Search for the cell housing the specified text and yield its [x, y] center coordinate. 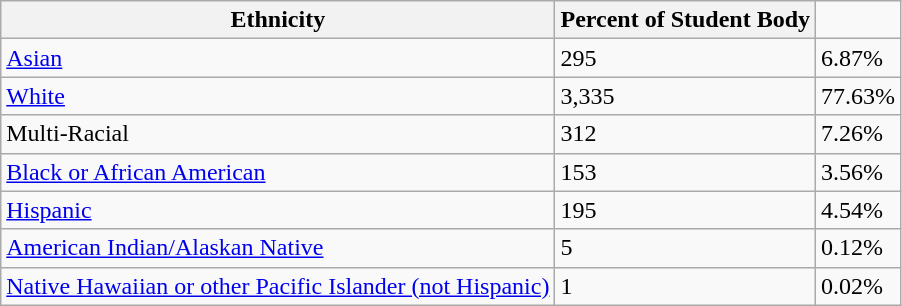
Ethnicity [278, 20]
312 [686, 134]
Asian [278, 58]
0.02% [858, 286]
American Indian/Alaskan Native [278, 248]
Hispanic [278, 210]
Black or African American [278, 172]
77.63% [858, 96]
Percent of Student Body [686, 20]
295 [686, 58]
3,335 [686, 96]
1 [686, 286]
White [278, 96]
153 [686, 172]
6.87% [858, 58]
195 [686, 210]
3.56% [858, 172]
Native Hawaiian or other Pacific Islander (not Hispanic) [278, 286]
0.12% [858, 248]
5 [686, 248]
Multi-Racial [278, 134]
4.54% [858, 210]
7.26% [858, 134]
